Return the (X, Y) coordinate for the center point of the cell that contains the specified text.  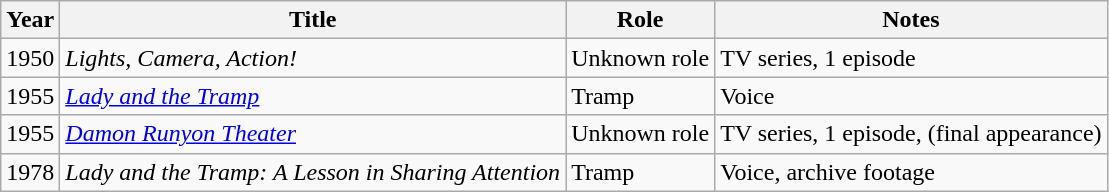
Damon Runyon Theater (313, 134)
1978 (30, 172)
Title (313, 20)
Role (640, 20)
Lights, Camera, Action! (313, 58)
Year (30, 20)
Lady and the Tramp: A Lesson in Sharing Attention (313, 172)
TV series, 1 episode (911, 58)
Voice, archive footage (911, 172)
Voice (911, 96)
Lady and the Tramp (313, 96)
Notes (911, 20)
TV series, 1 episode, (final appearance) (911, 134)
1950 (30, 58)
